Capture the cell that displays the provided text and extract its [X, Y] central coordinate. 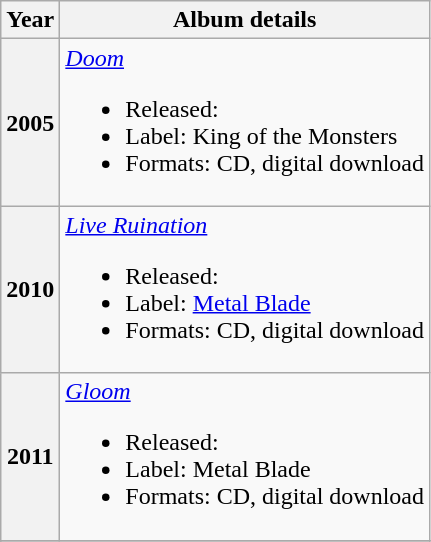
2010 [30, 290]
GloomReleased: Label: Metal BladeFormats: CD, digital download [245, 456]
Live RuinationReleased: Label: Metal BladeFormats: CD, digital download [245, 290]
DoomReleased: Label: King of the MonstersFormats: CD, digital download [245, 122]
2005 [30, 122]
Album details [245, 20]
2011 [30, 456]
Year [30, 20]
